Capture the cell that displays the provided text and extract its [X, Y] central coordinate. 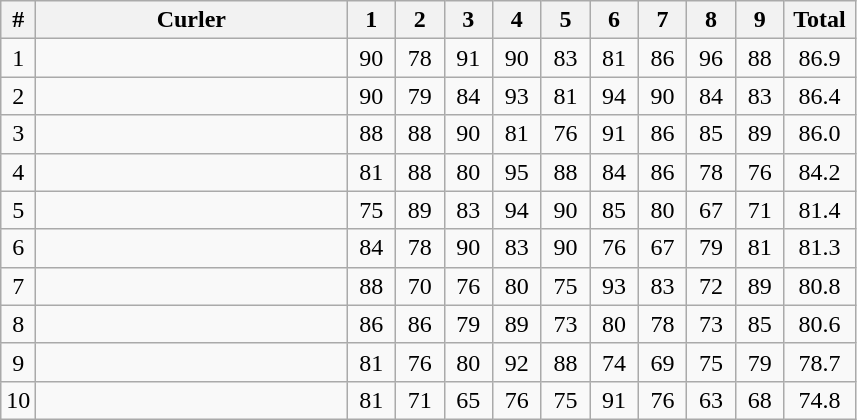
81.3 [820, 248]
95 [518, 172]
Curler [192, 20]
74 [614, 362]
65 [468, 400]
# [18, 20]
69 [662, 362]
74.8 [820, 400]
86.4 [820, 96]
80.8 [820, 286]
78.7 [820, 362]
80.6 [820, 324]
86.0 [820, 134]
84.2 [820, 172]
Total [820, 20]
72 [712, 286]
70 [420, 286]
92 [518, 362]
86.9 [820, 58]
10 [18, 400]
81.4 [820, 210]
63 [712, 400]
96 [712, 58]
68 [760, 400]
